Scan for the cell matching the given text and deliver its [x, y] coordinate at center. 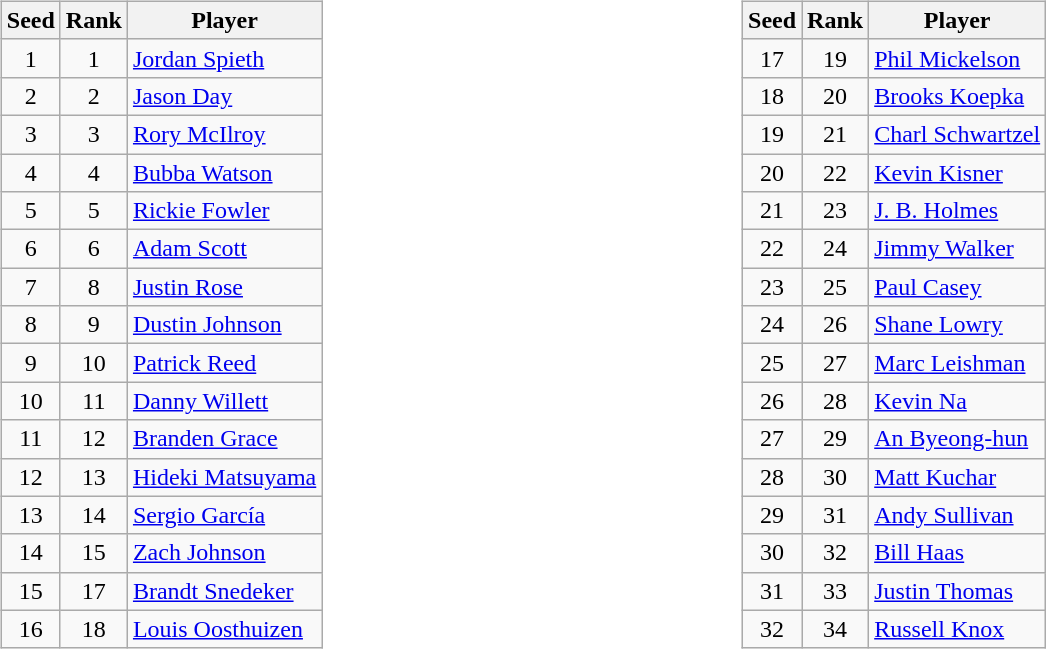
33 [836, 591]
Phil Mickelson [958, 58]
Justin Rose [224, 287]
Louis Oosthuizen [224, 629]
Branden Grace [224, 439]
Charl Schwartzel [958, 134]
Bill Haas [958, 553]
Shane Lowry [958, 325]
Brooks Koepka [958, 96]
Dustin Johnson [224, 325]
Rickie Fowler [224, 211]
Hideki Matsuyama [224, 477]
An Byeong-hun [958, 439]
Adam Scott [224, 249]
Jason Day [224, 96]
Marc Leishman [958, 363]
Jimmy Walker [958, 249]
Zach Johnson [224, 553]
Danny Willett [224, 401]
Sergio García [224, 515]
Russell Knox [958, 629]
Brandt Snedeker [224, 591]
Kevin Kisner [958, 173]
J. B. Holmes [958, 211]
Jordan Spieth [224, 58]
Kevin Na [958, 401]
7 [30, 287]
Paul Casey [958, 287]
Matt Kuchar [958, 477]
Justin Thomas [958, 591]
Bubba Watson [224, 173]
Patrick Reed [224, 363]
Andy Sullivan [958, 515]
34 [836, 629]
Rory McIlroy [224, 134]
16 [30, 629]
